Pinpoint the cell where the given text exists, returning its (x, y) midpoint coordinate. 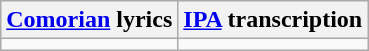
Comorian lyrics (90, 20)
IPA transcription (273, 20)
